Extract the [x, y] coordinate from the center of the cell holding the provided text.  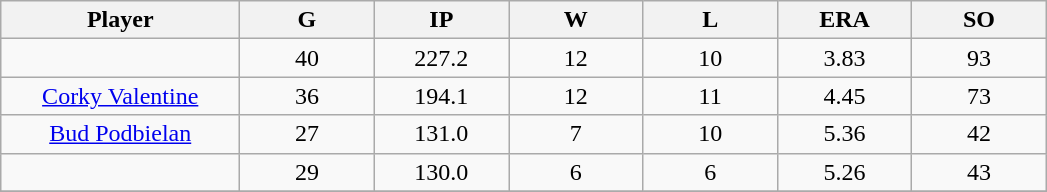
227.2 [441, 58]
73 [979, 96]
L [710, 20]
Corky Valentine [120, 96]
G [307, 20]
43 [979, 172]
11 [710, 96]
130.0 [441, 172]
194.1 [441, 96]
3.83 [844, 58]
5.36 [844, 134]
IP [441, 20]
36 [307, 96]
4.45 [844, 96]
7 [576, 134]
Player [120, 20]
93 [979, 58]
131.0 [441, 134]
W [576, 20]
42 [979, 134]
SO [979, 20]
29 [307, 172]
5.26 [844, 172]
ERA [844, 20]
Bud Podbielan [120, 134]
27 [307, 134]
40 [307, 58]
